Locate the cell with the specified text and output its (X, Y) center coordinate. 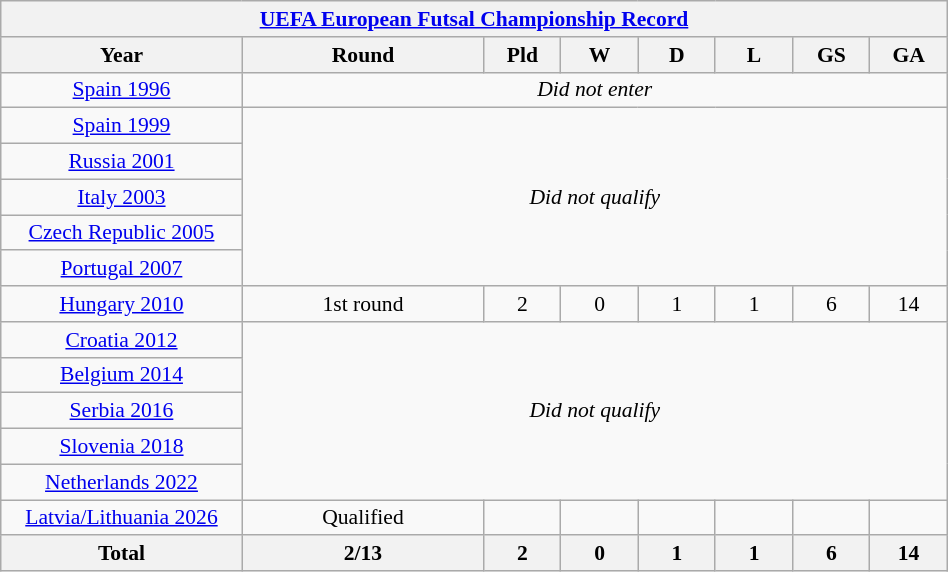
Slovenia 2018 (122, 447)
Belgium 2014 (122, 375)
Spain 1996 (122, 90)
Round (362, 55)
Hungary 2010 (122, 304)
Italy 2003 (122, 197)
Total (122, 554)
UEFA European Futsal Championship Record (474, 19)
Russia 2001 (122, 162)
Serbia 2016 (122, 411)
Pld (522, 55)
GS (832, 55)
Netherlands 2022 (122, 482)
Portugal 2007 (122, 269)
1st round (362, 304)
Croatia 2012 (122, 340)
Czech Republic 2005 (122, 233)
2/13 (362, 554)
L (754, 55)
Year (122, 55)
D (676, 55)
Latvia/Lithuania 2026 (122, 518)
Spain 1999 (122, 126)
Did not enter (594, 90)
W (600, 55)
Qualified (362, 518)
GA (908, 55)
